From the cell containing the given text, extract its center point as (x, y) coordinate. 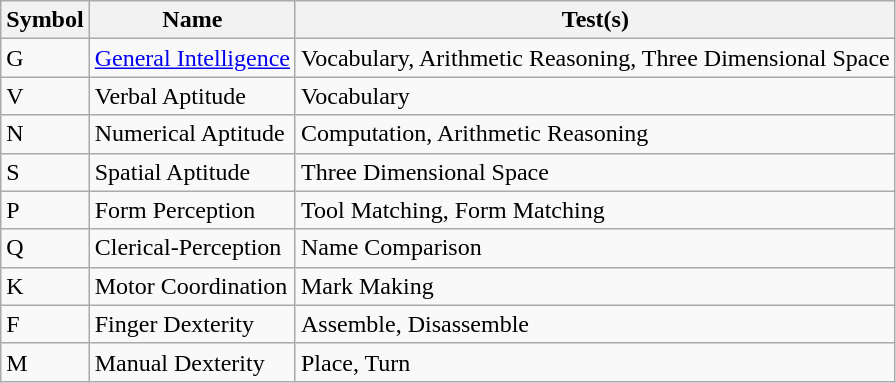
S (45, 172)
Finger Dexterity (192, 324)
G (45, 58)
N (45, 134)
Symbol (45, 20)
Test(s) (595, 20)
Computation, Arithmetic Reasoning (595, 134)
Name Comparison (595, 248)
Manual Dexterity (192, 362)
F (45, 324)
Three Dimensional Space (595, 172)
P (45, 210)
Clerical-Perception (192, 248)
Vocabulary (595, 96)
Numerical Aptitude (192, 134)
Q (45, 248)
Tool Matching, Form Matching (595, 210)
General Intelligence (192, 58)
Form Perception (192, 210)
Name (192, 20)
Vocabulary, Arithmetic Reasoning, Three Dimensional Space (595, 58)
Mark Making (595, 286)
Place, Turn (595, 362)
V (45, 96)
Assemble, Disassemble (595, 324)
Spatial Aptitude (192, 172)
Verbal Aptitude (192, 96)
Motor Coordination (192, 286)
M (45, 362)
K (45, 286)
